From the cell containing the given text, extract its center point as (x, y) coordinate. 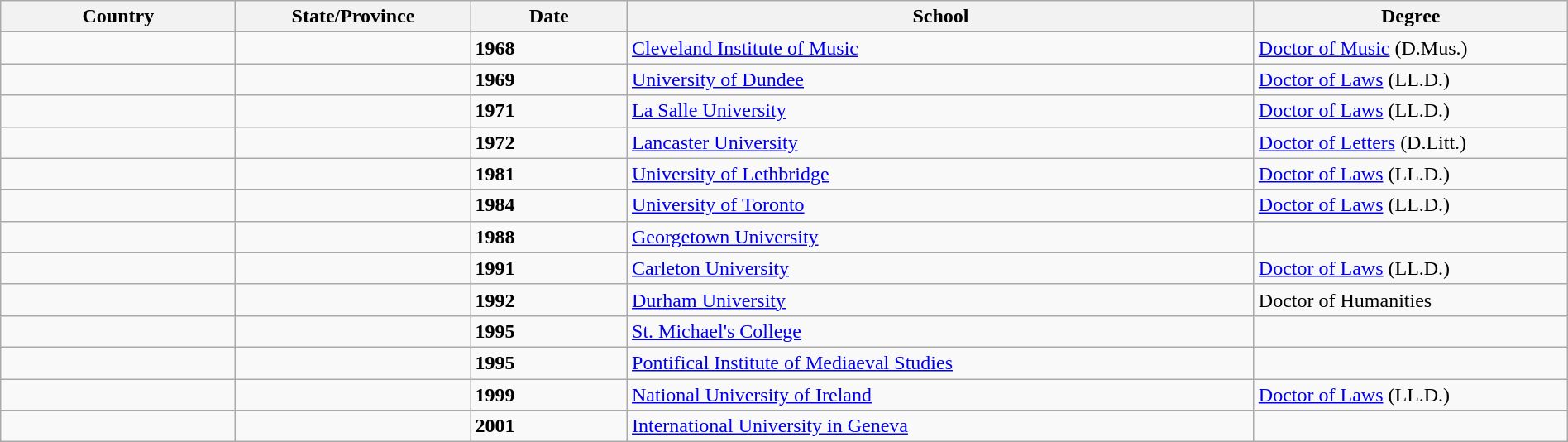
1988 (549, 237)
Country (118, 17)
La Salle University (941, 111)
Pontifical Institute of Mediaeval Studies (941, 363)
1992 (549, 300)
Cleveland Institute of Music (941, 48)
Degree (1411, 17)
Durham University (941, 300)
1968 (549, 48)
1984 (549, 205)
University of Dundee (941, 79)
1969 (549, 79)
Carleton University (941, 268)
Lancaster University (941, 142)
State/Province (353, 17)
1971 (549, 111)
School (941, 17)
Georgetown University (941, 237)
1999 (549, 395)
National University of Ireland (941, 395)
1981 (549, 174)
Doctor of Music (D.Mus.) (1411, 48)
Doctor of Humanities (1411, 300)
1972 (549, 142)
St. Michael's College (941, 331)
University of Lethbridge (941, 174)
2001 (549, 426)
University of Toronto (941, 205)
Date (549, 17)
International University in Geneva (941, 426)
Doctor of Letters (D.Litt.) (1411, 142)
1991 (549, 268)
